Capture the cell that displays the provided text and extract its (x, y) central coordinate. 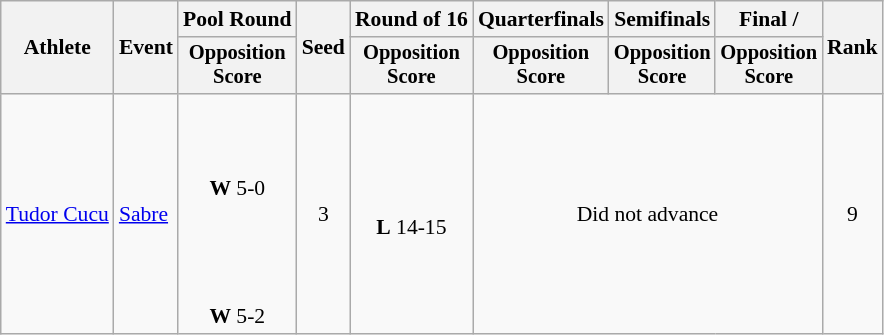
Pool Round (238, 19)
Semifinals (662, 19)
L 14-15 (412, 214)
Seed (324, 48)
W 5-0W 5-2 (238, 214)
Rank (852, 48)
Quarterfinals (541, 19)
Sabre (146, 214)
Tudor Cucu (58, 214)
Event (146, 48)
Did not advance (648, 214)
Final / (768, 19)
3 (324, 214)
Round of 16 (412, 19)
Athlete (58, 48)
9 (852, 214)
